Identify which cell holds the provided text, then report its [x, y] central coordinate. 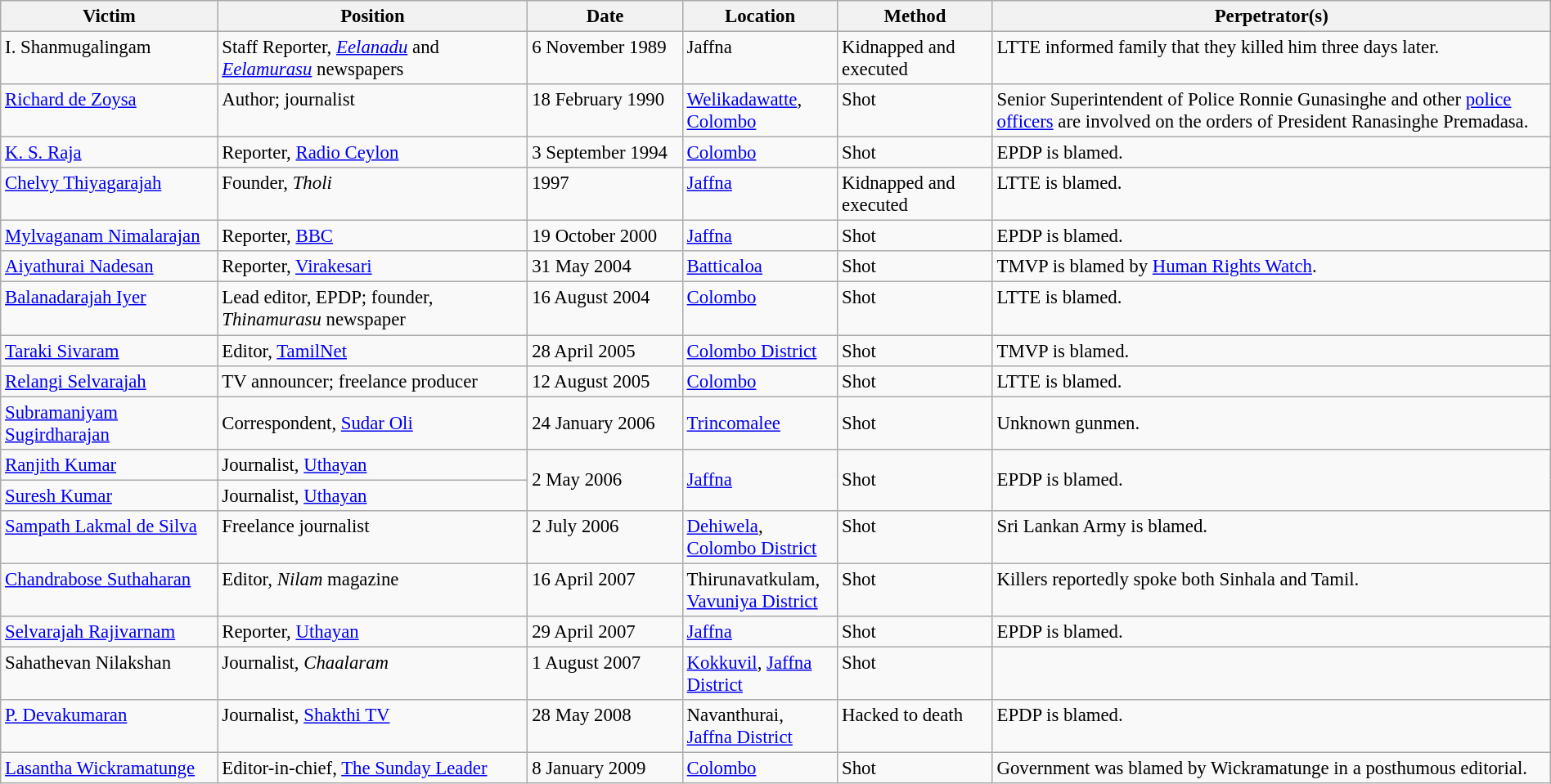
Perpetrator(s) [1271, 16]
19 October 2000 [605, 236]
18 February 1990 [605, 111]
Welikadawatte, Colombo [759, 111]
Editor-in-chief, The Sunday Leader [373, 768]
Journalist, Chaalaram [373, 674]
Sri Lankan Army is blamed. [1271, 538]
Taraki Sivaram [110, 351]
Batticaloa [759, 267]
Chandrabose Suthaharan [110, 590]
Government was blamed by Wickramatunge in a posthumous editorial. [1271, 768]
16 August 2004 [605, 309]
Location [759, 16]
Date [605, 16]
Balanadarajah Iyer [110, 309]
Unknown gunmen. [1271, 423]
Sampath Lakmal de Silva [110, 538]
I. Shanmugalingam [110, 59]
Editor, TamilNet [373, 351]
1 August 2007 [605, 674]
Reporter, BBC [373, 236]
Selvarajah Rajivarnam [110, 632]
Ranjith Kumar [110, 464]
Killers reportedly spoke both Sinhala and Tamil. [1271, 590]
29 April 2007 [605, 632]
P. Devakumaran [110, 726]
Method [915, 16]
Dehiwela, Colombo District [759, 538]
Thirunavatkulam, Vavuniya District [759, 590]
16 April 2007 [605, 590]
8 January 2009 [605, 768]
31 May 2004 [605, 267]
Colombo District [759, 351]
Relangi Selvarajah [110, 381]
Freelance journalist [373, 538]
24 January 2006 [605, 423]
28 April 2005 [605, 351]
Aiyathurai Nadesan [110, 267]
TMVP is blamed. [1271, 351]
Editor, Nilam magazine [373, 590]
Navanthurai, Jaffna District [759, 726]
Victim [110, 16]
Reporter, Radio Ceylon [373, 153]
K. S. Raja [110, 153]
Author; journalist [373, 111]
TMVP is blamed by Human Rights Watch. [1271, 267]
28 May 2008 [605, 726]
Suresh Kumar [110, 495]
Richard de Zoysa [110, 111]
3 September 1994 [605, 153]
Hacked to death [915, 726]
TV announcer; freelance producer [373, 381]
Subramaniyam Sugirdharajan [110, 423]
Founder, Tholi [373, 195]
Kokkuvil, Jaffna District [759, 674]
Journalist, Shakthi TV [373, 726]
Position [373, 16]
12 August 2005 [605, 381]
Staff Reporter, Eelanadu and Eelamurasu newspapers [373, 59]
Mylvaganam Nimalarajan [110, 236]
Lead editor, EPDP; founder, Thinamurasu newspaper [373, 309]
Chelvy Thiyagarajah [110, 195]
Senior Superintendent of Police Ronnie Gunasinghe and other police officers are involved on the orders of President Ranasinghe Premadasa. [1271, 111]
Lasantha Wickramatunge [110, 768]
LTTE informed family that they killed him three days later. [1271, 59]
6 November 1989 [605, 59]
2 July 2006 [605, 538]
Correspondent, Sudar Oli [373, 423]
Trincomalee [759, 423]
1997 [605, 195]
Sahathevan Nilakshan [110, 674]
Reporter, Virakesari [373, 267]
Reporter, Uthayan [373, 632]
2 May 2006 [605, 479]
